Return (x, y) of the center of cell containing provided text 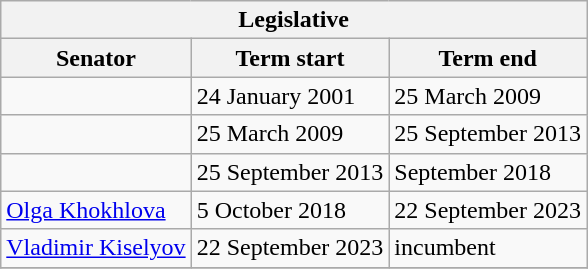
24 January 2001 (290, 96)
Term end (488, 58)
Legislative (294, 20)
incumbent (488, 248)
Term start (290, 58)
Olga Khokhlova (96, 210)
Senator (96, 58)
September 2018 (488, 172)
5 October 2018 (290, 210)
Vladimir Kiselyov (96, 248)
